Capture the cell that displays the provided text and extract its (X, Y) central coordinate. 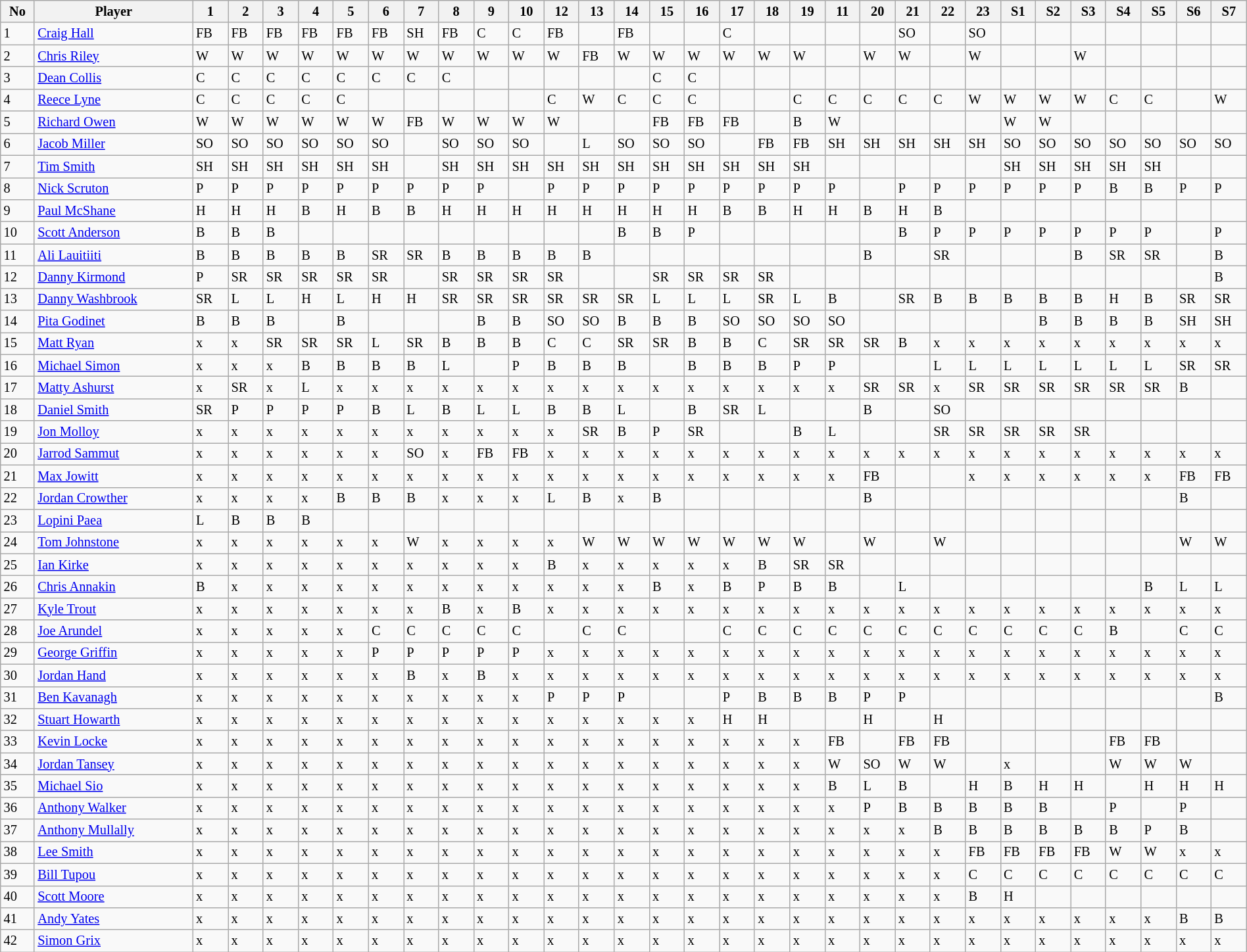
Anthony Walker (113, 808)
Nick Scruton (113, 189)
Simon Grix (113, 941)
Stuart Howarth (113, 719)
32 (18, 719)
S5 (1159, 11)
24 (18, 542)
Jon Molloy (113, 432)
25 (18, 565)
41 (18, 918)
38 (18, 852)
S2 (1054, 11)
Player (113, 11)
S3 (1088, 11)
Chris Riley (113, 56)
S7 (1229, 11)
Michael Sio (113, 786)
Danny Washbrook (113, 299)
Daniel Smith (113, 410)
Ian Kirke (113, 565)
Anthony Mullally (113, 830)
33 (18, 742)
Scott Anderson (113, 233)
George Griffin (113, 653)
No (18, 11)
S6 (1193, 11)
Kevin Locke (113, 742)
36 (18, 808)
Tim Smith (113, 166)
S1 (1018, 11)
40 (18, 897)
37 (18, 830)
Jordan Hand (113, 675)
Dean Collis (113, 78)
39 (18, 874)
Matty Ashurst (113, 387)
26 (18, 586)
27 (18, 609)
Joe Arundel (113, 631)
Richard Owen (113, 122)
31 (18, 698)
Michael Simon (113, 366)
Tom Johnstone (113, 542)
42 (18, 941)
Jacob Miller (113, 144)
Danny Kirmond (113, 277)
34 (18, 764)
Lee Smith (113, 852)
Ali Lauitiiti (113, 255)
Paul McShane (113, 210)
Matt Ryan (113, 343)
Andy Yates (113, 918)
S4 (1123, 11)
Max Jowitt (113, 476)
Jordan Tansey (113, 764)
Reece Lyne (113, 100)
35 (18, 786)
Jarrod Sammut (113, 454)
Craig Hall (113, 34)
Chris Annakin (113, 586)
28 (18, 631)
Kyle Trout (113, 609)
Scott Moore (113, 897)
Pita Godinet (113, 321)
Jordan Crowther (113, 498)
29 (18, 653)
30 (18, 675)
Ben Kavanagh (113, 698)
Lopini Paea (113, 520)
Bill Tupou (113, 874)
